Output the [x, y] coordinate of the center of the cell containing the given text.  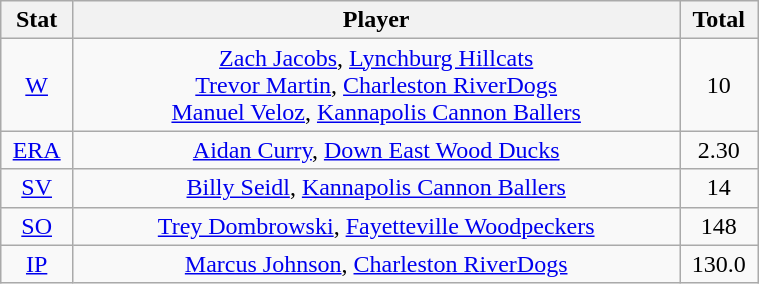
SO [37, 226]
Total [719, 20]
ERA [37, 150]
W [37, 85]
14 [719, 188]
148 [719, 226]
Trey Dombrowski, Fayetteville Woodpeckers [376, 226]
130.0 [719, 264]
SV [37, 188]
Aidan Curry, Down East Wood Ducks [376, 150]
Marcus Johnson, Charleston RiverDogs [376, 264]
Stat [37, 20]
Billy Seidl, Kannapolis Cannon Ballers [376, 188]
Zach Jacobs, Lynchburg Hillcats Trevor Martin, Charleston RiverDogs Manuel Veloz, Kannapolis Cannon Ballers [376, 85]
Player [376, 20]
IP [37, 264]
10 [719, 85]
2.30 [719, 150]
